Capture the cell that displays the provided text and extract its [X, Y] central coordinate. 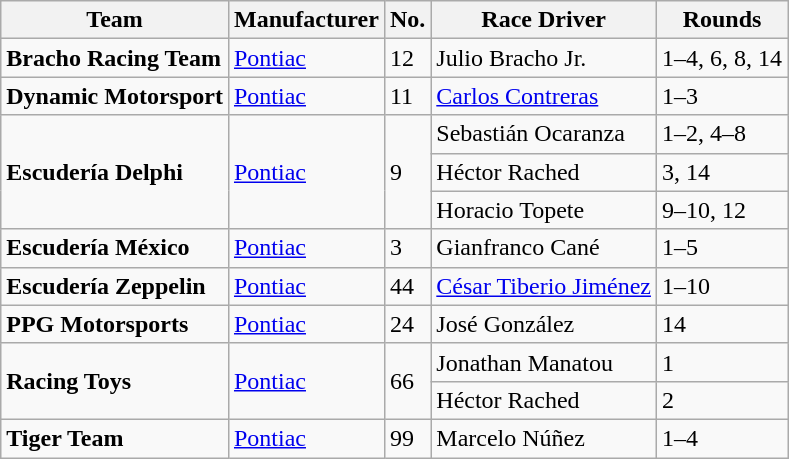
José González [544, 324]
Escudería Delphi [115, 172]
Sebastián Ocaranza [544, 134]
César Tiberio Jiménez [544, 286]
Escudería México [115, 248]
Horacio Topete [544, 210]
1–10 [722, 286]
9 [407, 172]
14 [722, 324]
44 [407, 286]
Team [115, 20]
11 [407, 96]
Racing Toys [115, 381]
1–5 [722, 248]
Tiger Team [115, 438]
Julio Bracho Jr. [544, 58]
Dynamic Motorsport [115, 96]
No. [407, 20]
Rounds [722, 20]
3, 14 [722, 172]
Marcelo Núñez [544, 438]
1–3 [722, 96]
Carlos Contreras [544, 96]
Race Driver [544, 20]
24 [407, 324]
1–2, 4–8 [722, 134]
9–10, 12 [722, 210]
Escudería Zeppelin [115, 286]
12 [407, 58]
3 [407, 248]
99 [407, 438]
1 [722, 362]
66 [407, 381]
1–4 [722, 438]
Gianfranco Cané [544, 248]
Bracho Racing Team [115, 58]
1–4, 6, 8, 14 [722, 58]
2 [722, 400]
PPG Motorsports [115, 324]
Manufacturer [306, 20]
Jonathan Manatou [544, 362]
